Scan for the cell matching the given text and deliver its [x, y] coordinate at center. 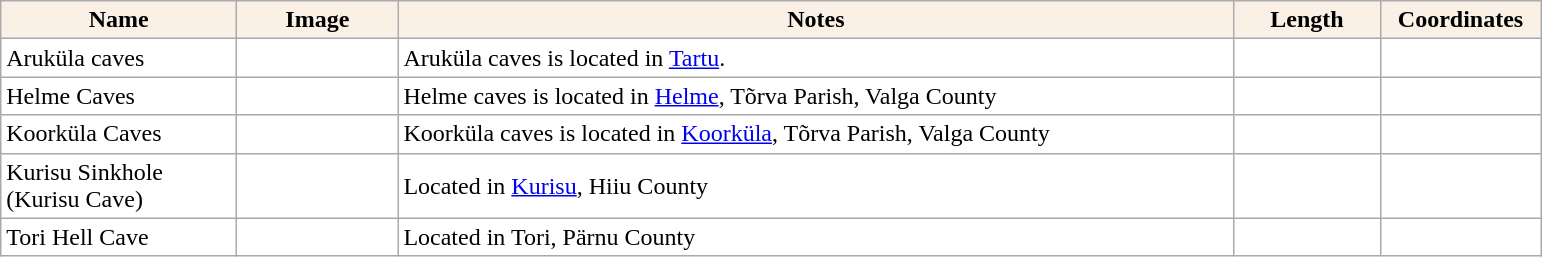
Length [1307, 20]
Name [119, 20]
Notes [816, 20]
Coordinates [1460, 20]
Helme caves is located in Helme, Tõrva Parish, Valga County [816, 96]
Image [318, 20]
Located in Kurisu, Hiiu County [816, 186]
Koorküla caves is located in Koorküla, Tõrva Parish, Valga County [816, 134]
Tori Hell Cave [119, 237]
Aruküla caves is located in Tartu. [816, 58]
Helme Caves [119, 96]
Aruküla caves [119, 58]
Located in Tori, Pärnu County [816, 237]
Kurisu Sinkhole (Kurisu Cave) [119, 186]
Koorküla Caves [119, 134]
